Return the (X, Y) coordinate for the center point of the cell that contains the specified text.  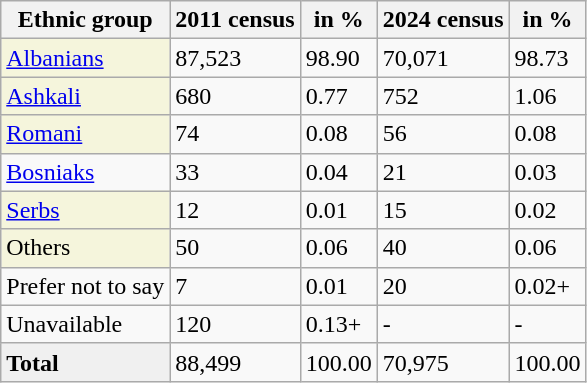
70,975 (443, 362)
74 (235, 134)
752 (443, 96)
0.02+ (548, 286)
98.90 (338, 58)
40 (443, 248)
680 (235, 96)
50 (235, 248)
Romani (86, 134)
0.04 (338, 172)
Albanians (86, 58)
Bosniaks (86, 172)
56 (443, 134)
1.06 (548, 96)
0.03 (548, 172)
12 (235, 210)
Serbs (86, 210)
0.77 (338, 96)
Unavailable (86, 324)
2011 census (235, 20)
33 (235, 172)
Ethnic group (86, 20)
Prefer not to say (86, 286)
0.02 (548, 210)
70,071 (443, 58)
88,499 (235, 362)
0.13+ (338, 324)
21 (443, 172)
2024 census (443, 20)
7 (235, 286)
15 (443, 210)
Others (86, 248)
20 (443, 286)
Ashkali (86, 96)
Total (86, 362)
120 (235, 324)
87,523 (235, 58)
98.73 (548, 58)
